Provide the [x, y] coordinate of the cell's center where the given text is located.  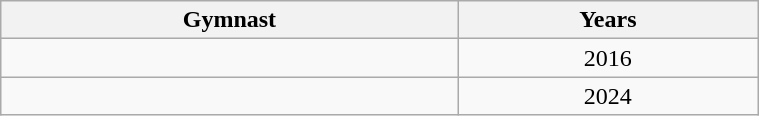
2016 [608, 58]
Years [608, 20]
Gymnast [230, 20]
2024 [608, 96]
